Scan for the cell matching the given text and deliver its [x, y] coordinate at center. 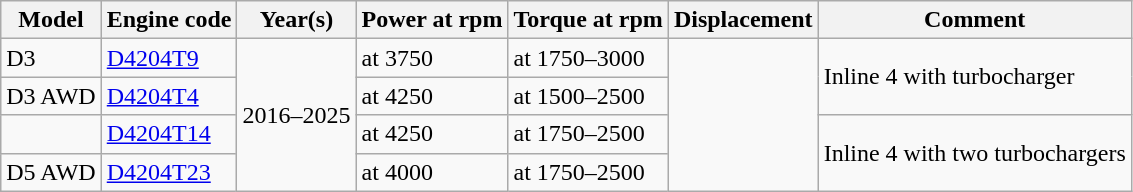
Model [51, 20]
at 1500–2500 [588, 96]
Displacement [743, 20]
D3 AWD [51, 96]
D5 AWD [51, 172]
Inline 4 with turbocharger [974, 77]
D4204T14 [169, 134]
D4204T23 [169, 172]
Inline 4 with two turbochargers [974, 153]
at 1750–3000 [588, 58]
Engine code [169, 20]
Year(s) [296, 20]
D4204T9 [169, 58]
2016–2025 [296, 115]
at 3750 [432, 58]
at 4000 [432, 172]
D4204T4 [169, 96]
D3 [51, 58]
Power at rpm [432, 20]
Comment [974, 20]
Torque at rpm [588, 20]
